Output the [X, Y] coordinate of the center of the cell containing the given text.  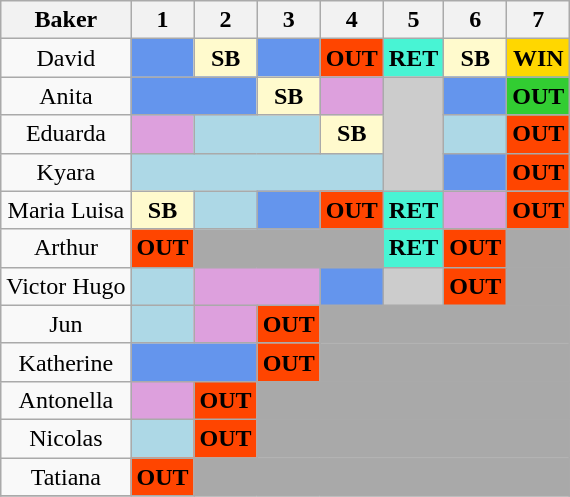
1 [162, 20]
Antonella [66, 400]
WIN [538, 58]
Baker [66, 20]
7 [538, 20]
3 [288, 20]
Nicolas [66, 438]
Arthur [66, 248]
Kyara [66, 172]
Katherine [66, 362]
Maria Luisa [66, 210]
David [66, 58]
Victor Hugo [66, 286]
4 [352, 20]
Tatiana [66, 477]
Anita [66, 96]
2 [226, 20]
Jun [66, 324]
5 [413, 20]
6 [476, 20]
Eduarda [66, 134]
